Return (X, Y) of the center of cell containing provided text 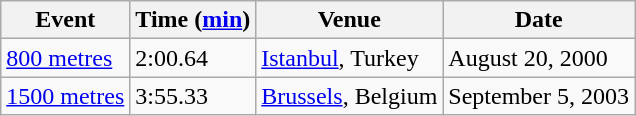
800 metres (66, 58)
Venue (350, 20)
1500 metres (66, 96)
Event (66, 20)
Istanbul, Turkey (350, 58)
Brussels, Belgium (350, 96)
3:55.33 (193, 96)
August 20, 2000 (539, 58)
Date (539, 20)
Time (min) (193, 20)
September 5, 2003 (539, 96)
2:00.64 (193, 58)
